Search for the cell housing the specified text and yield its (X, Y) center coordinate. 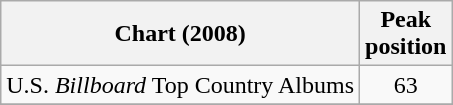
U.S. Billboard Top Country Albums (180, 85)
Chart (2008) (180, 34)
63 (406, 85)
Peakposition (406, 34)
